For the text-containing cell, return its midpoint in (x, y) coordinate format. 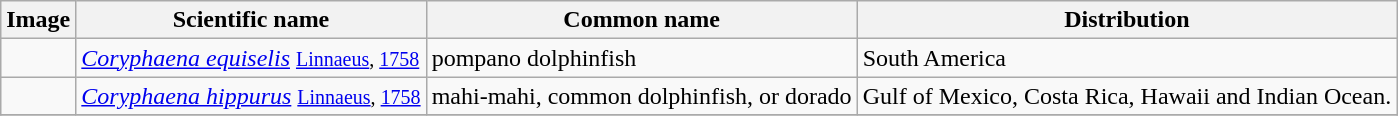
Coryphaena hippurus Linnaeus, 1758 (251, 96)
pompano dolphinfish (642, 58)
Coryphaena equiselis Linnaeus, 1758 (251, 58)
mahi-mahi, common dolphinfish, or dorado (642, 96)
South America (1127, 58)
Scientific name (251, 20)
Common name (642, 20)
Distribution (1127, 20)
Image (38, 20)
Gulf of Mexico, Costa Rica, Hawaii and Indian Ocean. (1127, 96)
